Provide the (X, Y) coordinate of the cell's center where the given text is located.  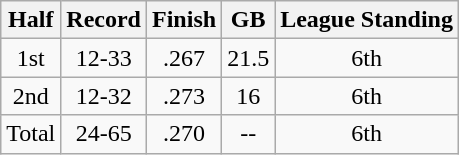
12-32 (104, 96)
1st (31, 58)
-- (248, 134)
GB (248, 20)
Total (31, 134)
Finish (184, 20)
21.5 (248, 58)
.267 (184, 58)
2nd (31, 96)
24-65 (104, 134)
16 (248, 96)
Half (31, 20)
.270 (184, 134)
Record (104, 20)
.273 (184, 96)
League Standing (367, 20)
12-33 (104, 58)
